Detect which cell encompasses the target text, then output its (x, y) center coordinate. 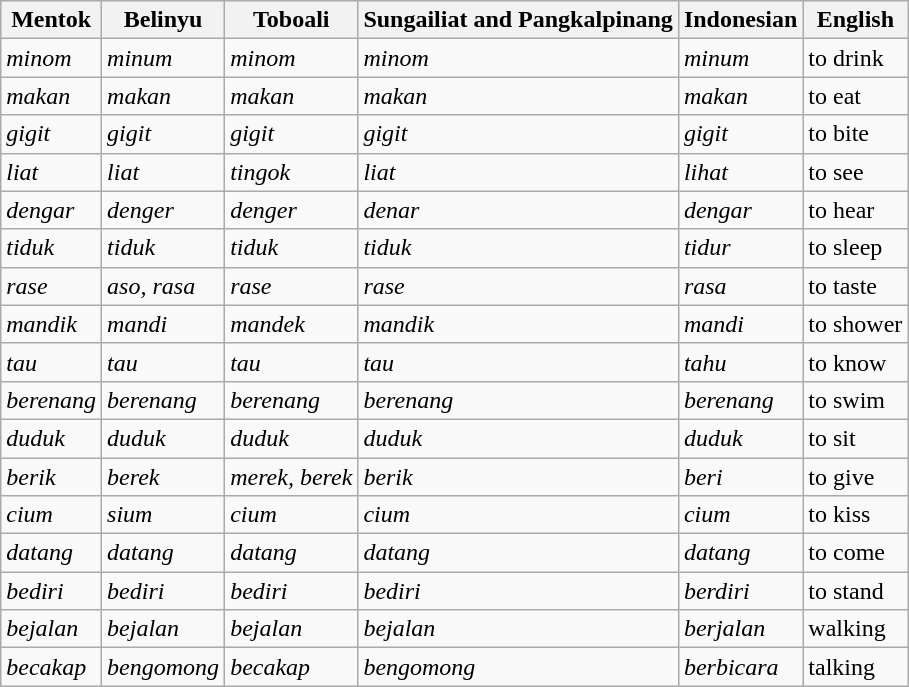
to drink (856, 58)
Sungailiat and Pangkalpinang (518, 20)
to kiss (856, 515)
to sit (856, 438)
denar (518, 210)
tidur (740, 248)
to give (856, 477)
berbicara (740, 667)
Belinyu (164, 20)
Indonesian (740, 20)
walking (856, 629)
to eat (856, 96)
talking (856, 667)
to sleep (856, 248)
to taste (856, 286)
beri (740, 477)
English (856, 20)
berek (164, 477)
mandek (292, 324)
berjalan (740, 629)
Mentok (52, 20)
tahu (740, 362)
rasa (740, 286)
to come (856, 553)
lihat (740, 172)
Toboali (292, 20)
to know (856, 362)
to bite (856, 134)
to stand (856, 591)
to swim (856, 400)
berdiri (740, 591)
to hear (856, 210)
aso, rasa (164, 286)
sium (164, 515)
tingok (292, 172)
to shower (856, 324)
to see (856, 172)
merek, berek (292, 477)
